Return [X, Y] of the center of cell containing provided text 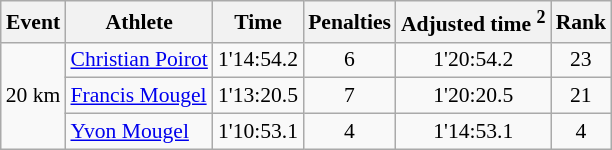
1'14:53.1 [474, 132]
1'20:20.5 [474, 96]
Event [34, 22]
21 [582, 96]
Penalties [350, 22]
1'14:54.2 [258, 60]
1'13:20.5 [258, 96]
Adjusted time 2 [474, 22]
1'20:54.2 [474, 60]
Time [258, 22]
23 [582, 60]
20 km [34, 96]
Francis Mougel [138, 96]
Christian Poirot [138, 60]
Athlete [138, 22]
6 [350, 60]
1'10:53.1 [258, 132]
7 [350, 96]
Rank [582, 22]
Yvon Mougel [138, 132]
